Provide the (X, Y) coordinate of the cell's center where the given text is located.  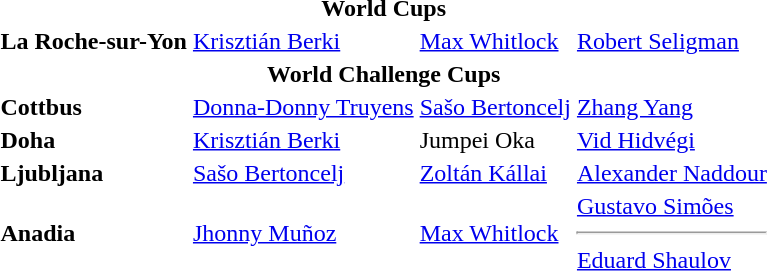
Zoltán Kállai (495, 173)
Jumpei Oka (495, 140)
Max Whitlock (495, 41)
Donna-Donny Truyens (303, 107)
